From the cell containing the given text, extract its center point as (X, Y) coordinate. 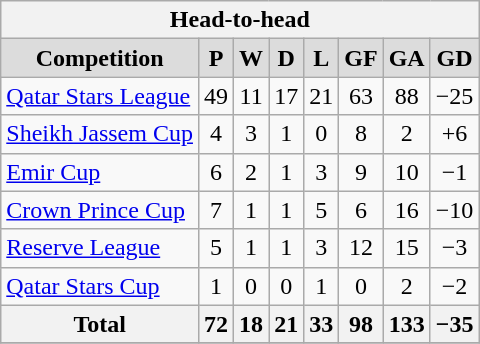
49 (216, 96)
9 (361, 172)
10 (406, 172)
12 (361, 248)
GD (454, 58)
18 (252, 324)
GF (361, 58)
Reserve League (100, 248)
Qatar Stars Cup (100, 286)
D (286, 58)
98 (361, 324)
Total (100, 324)
16 (406, 210)
P (216, 58)
11 (252, 96)
133 (406, 324)
−10 (454, 210)
8 (361, 134)
−25 (454, 96)
+6 (454, 134)
Competition (100, 58)
W (252, 58)
Crown Prince Cup (100, 210)
33 (322, 324)
Qatar Stars League (100, 96)
GA (406, 58)
88 (406, 96)
4 (216, 134)
L (322, 58)
−2 (454, 286)
17 (286, 96)
63 (361, 96)
7 (216, 210)
Sheikh Jassem Cup (100, 134)
−3 (454, 248)
Emir Cup (100, 172)
Head-to-head (240, 20)
−1 (454, 172)
−35 (454, 324)
15 (406, 248)
72 (216, 324)
